Scan for the cell matching the given text and deliver its (x, y) coordinate at center. 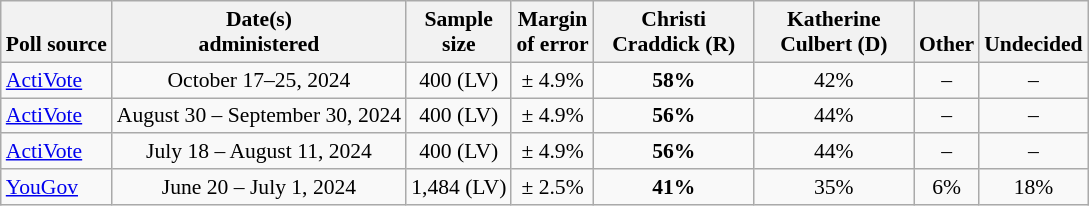
July 18 – August 11, 2024 (259, 152)
Other (946, 32)
KatherineCulbert (D) (834, 32)
Poll source (56, 32)
Samplesize (458, 32)
Date(s)administered (259, 32)
Marginof error (552, 32)
Undecided (1033, 32)
ChristiCraddick (R) (674, 32)
6% (946, 187)
YouGov (56, 187)
August 30 – September 30, 2024 (259, 116)
41% (674, 187)
42% (834, 80)
± 2.5% (552, 187)
58% (674, 80)
1,484 (LV) (458, 187)
June 20 – July 1, 2024 (259, 187)
35% (834, 187)
18% (1033, 187)
October 17–25, 2024 (259, 80)
